Identify which cell holds the provided text, then report its [x, y] central coordinate. 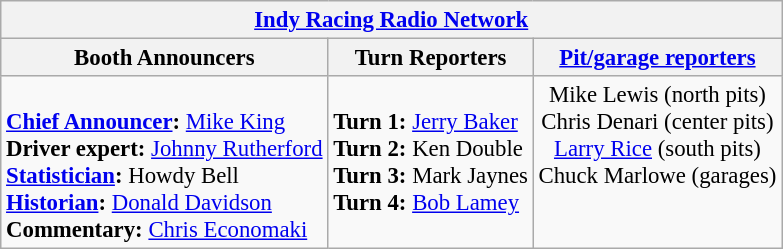
Mike Lewis (north pits)Chris Denari (center pits)Larry Rice (south pits)Chuck Marlowe (garages) [657, 162]
Booth Announcers [164, 58]
Pit/garage reporters [657, 58]
Chief Announcer: Mike King Driver expert: Johnny Rutherford Statistician: Howdy Bell Historian: Donald Davidson Commentary: Chris Economaki [164, 162]
Turn 1: Jerry Baker Turn 2: Ken Double Turn 3: Mark Jaynes Turn 4: Bob Lamey [430, 162]
Turn Reporters [430, 58]
Indy Racing Radio Network [392, 20]
